Provide the (x, y) coordinate of the cell's center where the given text is located.  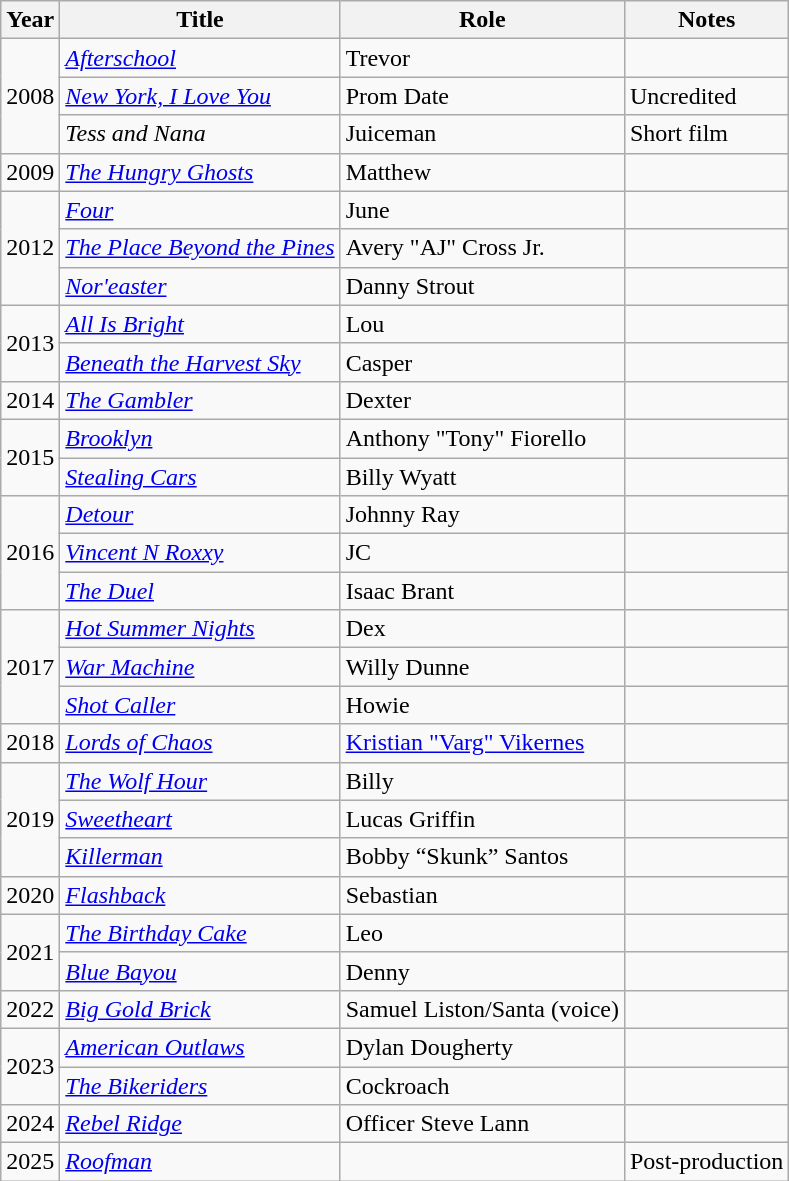
Uncredited (706, 96)
JC (482, 553)
June (482, 210)
Notes (706, 20)
Prom Date (482, 96)
Avery "AJ" Cross Jr. (482, 248)
Stealing Cars (200, 477)
Casper (482, 362)
2018 (30, 743)
Afterschool (200, 58)
2013 (30, 343)
Dexter (482, 400)
2009 (30, 172)
Sebastian (482, 895)
2020 (30, 895)
The Birthday Cake (200, 933)
Officer Steve Lann (482, 1124)
Leo (482, 933)
Flashback (200, 895)
Hot Summer Nights (200, 629)
Lou (482, 324)
2014 (30, 400)
Role (482, 20)
Samuel Liston/Santa (voice) (482, 1009)
Billy Wyatt (482, 477)
Trevor (482, 58)
2012 (30, 248)
2017 (30, 667)
Billy (482, 781)
Sweetheart (200, 819)
The Gambler (200, 400)
2019 (30, 819)
Howie (482, 705)
Dylan Dougherty (482, 1047)
Four (200, 210)
2023 (30, 1066)
The Hungry Ghosts (200, 172)
Lords of Chaos (200, 743)
Killerman (200, 857)
Bobby “Skunk” Santos (482, 857)
Willy Dunne (482, 667)
New York, I Love You (200, 96)
Matthew (482, 172)
Lucas Griffin (482, 819)
Denny (482, 971)
Johnny Ray (482, 515)
The Place Beyond the Pines (200, 248)
Beneath the Harvest Sky (200, 362)
Nor'easter (200, 286)
Short film (706, 134)
Kristian "Varg" Vikernes (482, 743)
2021 (30, 952)
Brooklyn (200, 438)
Post-production (706, 1162)
War Machine (200, 667)
Shot Caller (200, 705)
Cockroach (482, 1085)
All Is Bright (200, 324)
Danny Strout (482, 286)
2016 (30, 553)
Tess and Nana (200, 134)
Dex (482, 629)
Year (30, 20)
Juiceman (482, 134)
Title (200, 20)
Big Gold Brick (200, 1009)
Roofman (200, 1162)
The Bikeriders (200, 1085)
The Wolf Hour (200, 781)
The Duel (200, 591)
Rebel Ridge (200, 1124)
Blue Bayou (200, 971)
2015 (30, 457)
Detour (200, 515)
Vincent N Roxxy (200, 553)
American Outlaws (200, 1047)
2025 (30, 1162)
2024 (30, 1124)
2022 (30, 1009)
Anthony "Tony" Fiorello (482, 438)
Isaac Brant (482, 591)
2008 (30, 96)
